Capture the cell that displays the provided text and extract its [x, y] central coordinate. 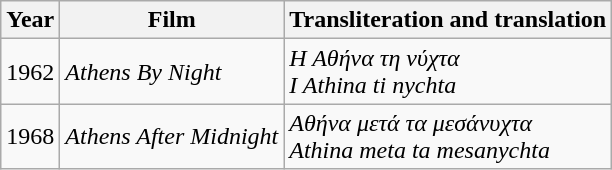
Athens By Night [172, 72]
Athens After Midnight [172, 136]
Transliteration and translation [448, 20]
1968 [30, 136]
Film [172, 20]
Αθήνα μετά τα μεσάνυχταAthina meta ta mesanychta [448, 136]
Η Αθήνα τη νύχταI Athina ti nychta [448, 72]
Year [30, 20]
1962 [30, 72]
